Determine the [X, Y] coordinate at the center of the cell enclosing the given text.  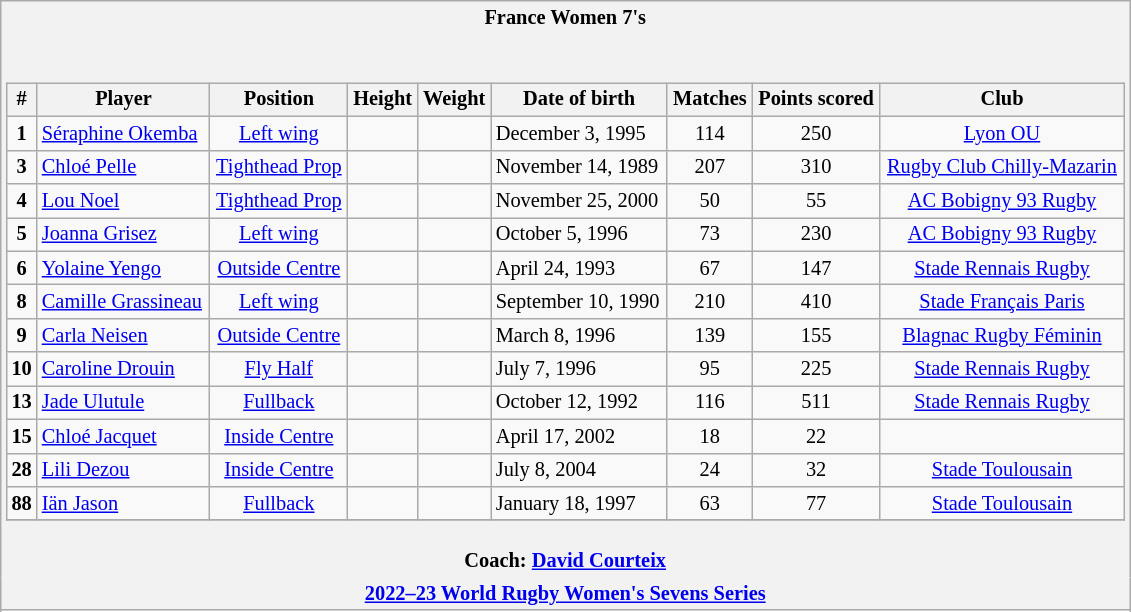
Carla Neisen [124, 335]
Iän Jason [124, 503]
Position [279, 99]
Weight [454, 99]
Jade Ulutule [124, 402]
8 [22, 301]
October 12, 1992 [580, 402]
155 [816, 335]
Chloé Jacquet [124, 436]
77 [816, 503]
March 8, 1996 [580, 335]
Lou Noel [124, 200]
4 [22, 200]
67 [710, 268]
310 [816, 167]
October 5, 1996 [580, 234]
207 [710, 167]
Matches [710, 99]
63 [710, 503]
Blagnac Rugby Féminin [1002, 335]
250 [816, 133]
139 [710, 335]
15 [22, 436]
September 10, 1990 [580, 301]
116 [710, 402]
Stade Français Paris [1002, 301]
55 [816, 200]
July 7, 1996 [580, 369]
511 [816, 402]
Rugby Club Chilly-Mazarin [1002, 167]
Player [124, 99]
November 14, 1989 [580, 167]
Club [1002, 99]
July 8, 2004 [580, 470]
December 3, 1995 [580, 133]
50 [710, 200]
Séraphine Okemba [124, 133]
18 [710, 436]
# [22, 99]
Coach: David Courteix [566, 561]
Chloé Pelle [124, 167]
Points scored [816, 99]
88 [22, 503]
Yolaine Yengo [124, 268]
6 [22, 268]
Fly Half [279, 369]
32 [816, 470]
3 [22, 167]
Height [383, 99]
24 [710, 470]
November 25, 2000 [580, 200]
Lyon OU [1002, 133]
2022–23 World Rugby Women's Sevens Series [566, 593]
Date of birth [580, 99]
410 [816, 301]
Lili Dezou [124, 470]
210 [710, 301]
January 18, 1997 [580, 503]
225 [816, 369]
13 [22, 402]
Caroline Drouin [124, 369]
9 [22, 335]
France Women 7's [566, 16]
28 [22, 470]
22 [816, 436]
114 [710, 133]
Camille Grassineau [124, 301]
5 [22, 234]
Joanna Grisez [124, 234]
95 [710, 369]
1 [22, 133]
230 [816, 234]
10 [22, 369]
April 24, 1993 [580, 268]
147 [816, 268]
April 17, 2002 [580, 436]
73 [710, 234]
